Find where the given text appears and provide that cell's center as (X, Y) coordinate. 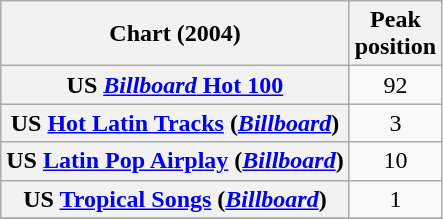
92 (395, 85)
US Billboard Hot 100 (175, 85)
3 (395, 123)
Chart (2004) (175, 34)
10 (395, 161)
US Latin Pop Airplay (Billboard) (175, 161)
1 (395, 199)
US Tropical Songs (Billboard) (175, 199)
US Hot Latin Tracks (Billboard) (175, 123)
Peakposition (395, 34)
